Return the (X, Y) coordinate for the center point of the cell that contains the specified text.  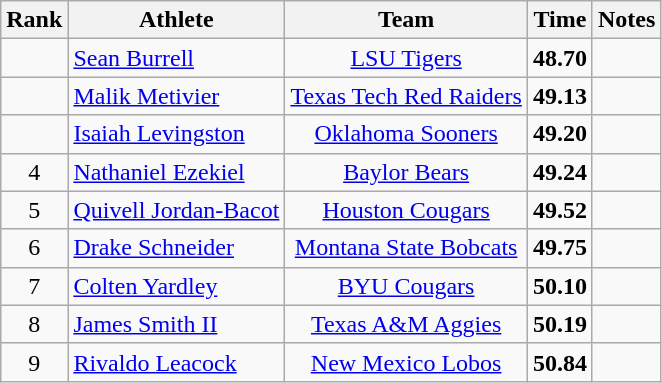
50.19 (560, 324)
Baylor Bears (406, 172)
Drake Schneider (176, 248)
49.24 (560, 172)
49.20 (560, 134)
50.10 (560, 286)
8 (34, 324)
Texas Tech Red Raiders (406, 96)
6 (34, 248)
4 (34, 172)
Texas A&M Aggies (406, 324)
49.52 (560, 210)
Colten Yardley (176, 286)
Quivell Jordan-Bacot (176, 210)
Notes (626, 20)
James Smith II (176, 324)
Houston Cougars (406, 210)
Team (406, 20)
7 (34, 286)
New Mexico Lobos (406, 362)
Nathaniel Ezekiel (176, 172)
Malik Metivier (176, 96)
9 (34, 362)
Athlete (176, 20)
Rivaldo Leacock (176, 362)
Time (560, 20)
LSU Tigers (406, 58)
50.84 (560, 362)
Isaiah Levingston (176, 134)
5 (34, 210)
Sean Burrell (176, 58)
49.13 (560, 96)
49.75 (560, 248)
Montana State Bobcats (406, 248)
48.70 (560, 58)
Rank (34, 20)
Oklahoma Sooners (406, 134)
BYU Cougars (406, 286)
